Determine the (x, y) coordinate at the center of the cell enclosing the given text.  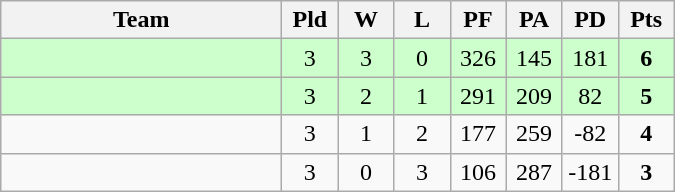
287 (534, 172)
PF (478, 20)
Pld (310, 20)
326 (478, 58)
Pts (646, 20)
PA (534, 20)
82 (590, 96)
L (422, 20)
4 (646, 134)
145 (534, 58)
177 (478, 134)
5 (646, 96)
-82 (590, 134)
-181 (590, 172)
Team (142, 20)
6 (646, 58)
W (366, 20)
106 (478, 172)
209 (534, 96)
181 (590, 58)
PD (590, 20)
259 (534, 134)
291 (478, 96)
